Extract the (X, Y) coordinate from the center of the cell holding the provided text.  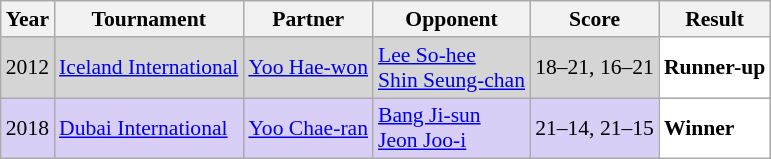
Bang Ji-sun Jeon Joo-i (452, 128)
18–21, 16–21 (594, 68)
21–14, 21–15 (594, 128)
2012 (28, 68)
Winner (714, 128)
Partner (308, 19)
Yoo Chae-ran (308, 128)
Score (594, 19)
Yoo Hae-won (308, 68)
Tournament (148, 19)
Result (714, 19)
Opponent (452, 19)
Runner-up (714, 68)
2018 (28, 128)
Year (28, 19)
Iceland International (148, 68)
Dubai International (148, 128)
Lee So-hee Shin Seung-chan (452, 68)
